Locate the cell with the specified text and output its (X, Y) center coordinate. 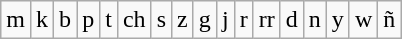
m (16, 20)
z (183, 20)
g (204, 20)
k (42, 20)
d (292, 20)
j (225, 20)
b (66, 20)
n (314, 20)
ñ (390, 20)
y (338, 20)
r (244, 20)
s (161, 20)
w (363, 20)
t (109, 20)
ch (134, 20)
rr (266, 20)
p (88, 20)
